Extract the [x, y] coordinate from the center of the cell holding the provided text.  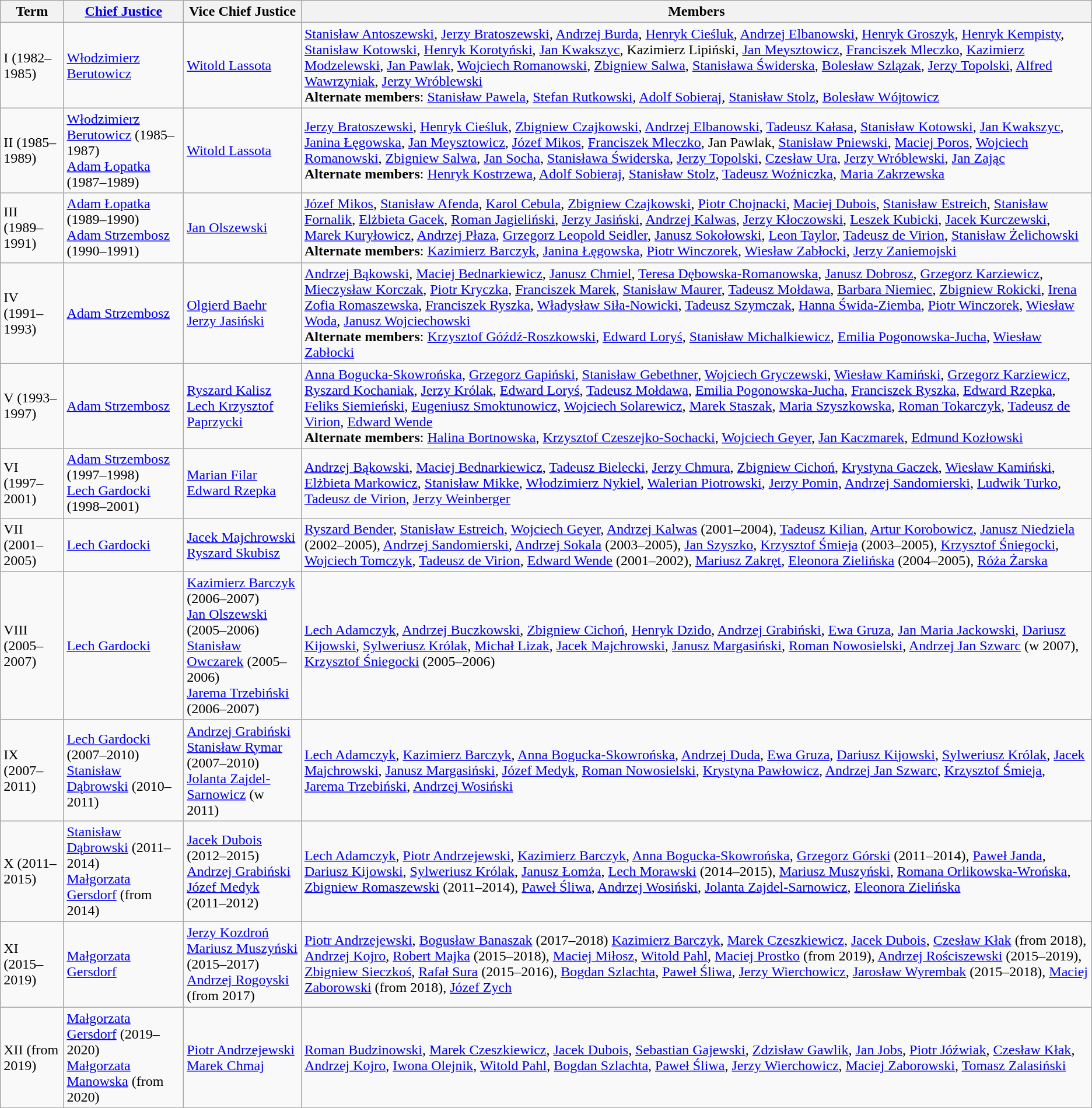
VI (1997–2001) [32, 483]
XI (2015–2019) [32, 964]
II (1985–1989) [32, 150]
V (1993–1997) [32, 406]
Jacek MajchrowskiRyszard Skubisz [243, 545]
Małgorzata Gersdorf (2019–2020)Małgorzata Manowska (from 2020) [124, 1057]
Term [32, 12]
I (1982–1985) [32, 65]
Adam Strzembosz (1997–1998)Lech Gardocki (1998–2001) [124, 483]
Andrzej GrabińskiStanisław Rymar (2007–2010)Jolanta Zajdel-Sarnowicz (w 2011) [243, 770]
Vice Chief Justice [243, 12]
X (2011–2015) [32, 871]
Marian FilarEdward Rzepka [243, 483]
Stanisław Dąbrowski (2011–2014)Małgorzata Gersdorf (from 2014) [124, 871]
Adam Łopatka (1989–1990)Adam Strzembosz (1990–1991) [124, 227]
Jacek Dubois (2012–2015)Andrzej GrabińskiJózef Medyk (2011–2012) [243, 871]
Ryszard KaliszLech Krzysztof Paprzycki [243, 406]
Olgierd BaehrJerzy Jasiński [243, 313]
IX (2007–2011) [32, 770]
Jerzy KozdrońMariusz Muszyński (2015–2017)Andrzej Rogoyski (from 2017) [243, 964]
VII (2001–2005) [32, 545]
Kazimierz Barczyk (2006–2007)Jan Olszewski (2005–2006)Stanisław Owczarek (2005–2006)Jarema Trzebiński (2006–2007) [243, 646]
Members [696, 12]
XII (from 2019) [32, 1057]
Jan Olszewski [243, 227]
Włodzimierz Berutowicz (1985–1987)Adam Łopatka (1987–1989) [124, 150]
VIII (2005–2007) [32, 646]
Małgorzata Gersdorf [124, 964]
IV (1991–1993) [32, 313]
III (1989–1991) [32, 227]
Włodzimierz Berutowicz [124, 65]
Piotr AndrzejewskiMarek Chmaj [243, 1057]
Lech Gardocki (2007–2010)Stanisław Dąbrowski (2010–2011) [124, 770]
Chief Justice [124, 12]
